Return the (X, Y) coordinate for the center point of the cell that contains the specified text.  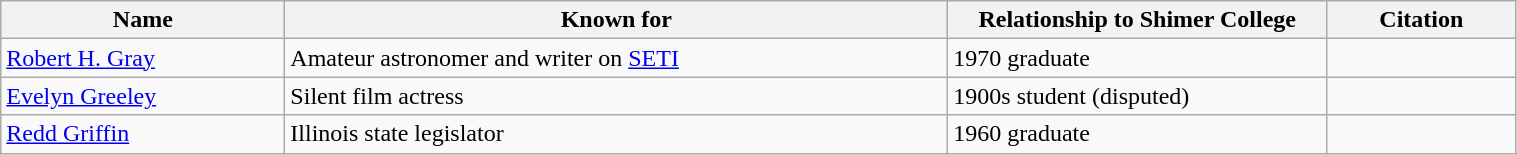
Relationship to Shimer College (1138, 20)
Redd Griffin (143, 134)
Known for (616, 20)
1970 graduate (1138, 58)
Citation (1422, 20)
Illinois state legislator (616, 134)
Evelyn Greeley (143, 96)
Robert H. Gray (143, 58)
1900s student (disputed) (1138, 96)
Silent film actress (616, 96)
Name (143, 20)
1960 graduate (1138, 134)
Amateur astronomer and writer on SETI (616, 58)
